Detect which cell encompasses the target text, then output its (X, Y) center coordinate. 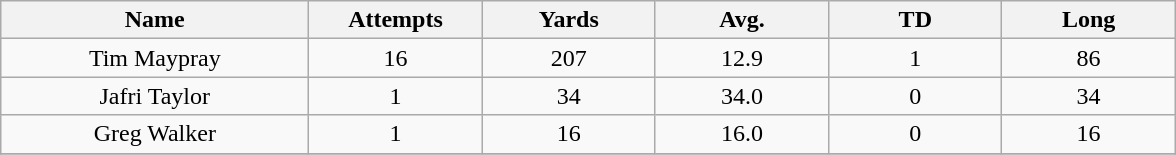
Long (1088, 20)
12.9 (742, 58)
Tim Maypray (155, 58)
16.0 (742, 134)
Name (155, 20)
TD (916, 20)
Avg. (742, 20)
Attempts (396, 20)
Greg Walker (155, 134)
Jafri Taylor (155, 96)
86 (1088, 58)
Yards (568, 20)
207 (568, 58)
34.0 (742, 96)
